Return the [x, y] coordinate for the center point of the cell that contains the specified text.  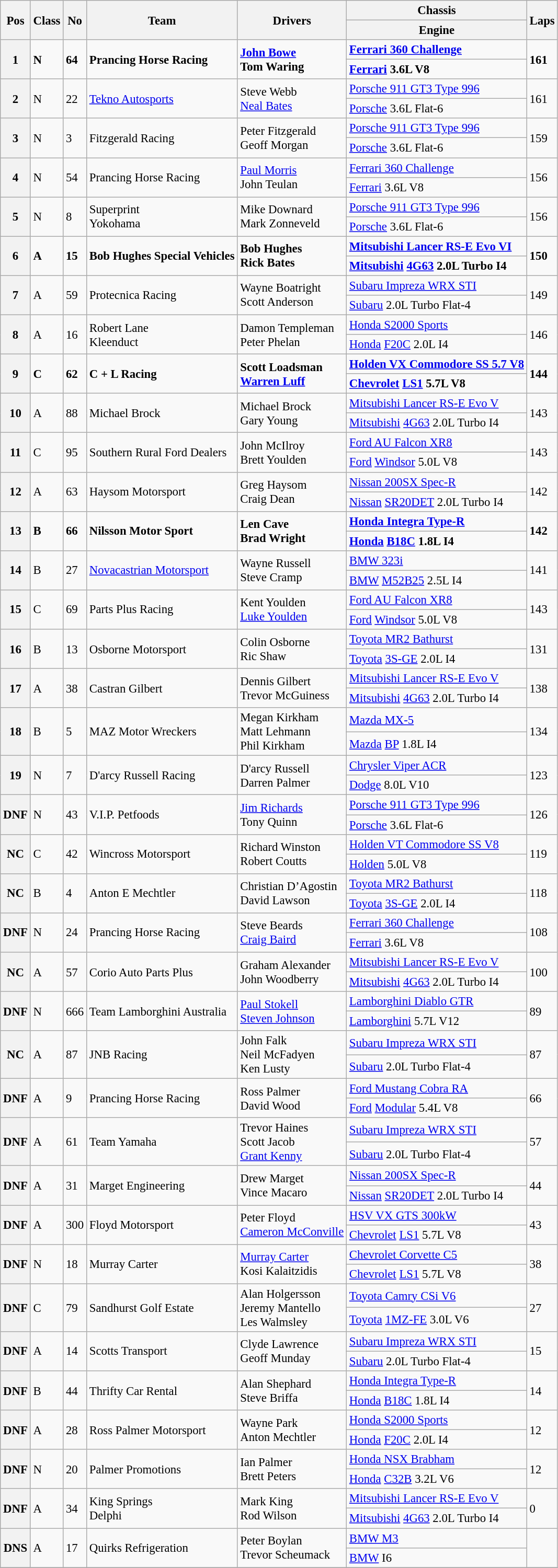
Peter Boylan Trevor Scheumack [292, 1548]
Drivers [292, 20]
Nilsson Motor Sport [162, 531]
Chrysler Viper ACR [437, 766]
SuperprintYokohama [162, 216]
Engine [437, 30]
Castran Gilbert [162, 688]
20 [75, 1469]
146 [542, 335]
131 [542, 649]
24 [75, 932]
159 [542, 138]
Scotts Transport [162, 1352]
Quirks Refrigeration [162, 1548]
11 [16, 453]
149 [542, 295]
Honda NSX Brabham [437, 1459]
1 [16, 60]
Southern Rural Ford Dealers [162, 453]
0 [542, 1508]
150 [542, 256]
MAZ Motor Wreckers [162, 732]
Holden 5.0L V8 [437, 864]
10 [16, 413]
31 [75, 1185]
Sandhurst Golf Estate [162, 1308]
Peter Floyd Cameron McConville [292, 1225]
Anton E Mechtler [162, 893]
John Falk Neil McFadyen Ken Lusty [292, 1055]
134 [542, 732]
Alan Holgersson Jeremy Mantello Les Walmsley [292, 1308]
DNS [16, 1548]
Toyota Camry CSi V6 [437, 1296]
Fitzgerald Racing [162, 138]
22 [75, 98]
69 [75, 609]
Holden VX Commodore SS 5.7 V8 [437, 364]
John McIlroy Brett Youlden [292, 453]
123 [542, 776]
Robert LaneKleenduct [162, 335]
Greg Haysom Craig Dean [292, 491]
89 [542, 1011]
BMW M52B25 2.5L I4 [437, 580]
Mitsubishi Lancer RS-E Evo VI [437, 246]
Holden VT Commodore SS V8 [437, 844]
Pos [16, 20]
Scott Loadsman Warren Luff [292, 374]
Mike Downard Mark Zonneveld [292, 216]
138 [542, 688]
Paul Stokell Steven Johnson [292, 1011]
Chassis [437, 10]
Bob Hughes Special Vehicles [162, 256]
Jim Richards Tony Quinn [292, 814]
Mazda MX-5 [437, 720]
Murray Carter Kosi Kalaitzidis [292, 1264]
Christian D’Agostin David Lawson [292, 893]
62 [75, 374]
Corio Auto Parts Plus [162, 972]
141 [542, 571]
28 [75, 1430]
300 [75, 1225]
144 [542, 374]
Ian Palmer Brett Peters [292, 1469]
BMW I6 [437, 1558]
6 [16, 256]
118 [542, 893]
Palmer Promotions [162, 1469]
64 [75, 60]
Team [162, 20]
C + L Racing [162, 374]
Haysom Motorsport [162, 491]
Thrifty Car Rental [162, 1390]
Wayne Park Anton Mechtler [292, 1430]
54 [75, 178]
Lamborghini Diablo GTR [437, 1001]
Toyota 1MZ-FE 3.0L V6 [437, 1320]
Ford Mustang Cobra RA [437, 1089]
BMW 323i [437, 561]
Michael Brock Gary Young [292, 413]
Protecnica Racing [162, 295]
126 [542, 814]
34 [75, 1508]
D'arcy Russell Darren Palmer [292, 776]
Wayne Boatright Scott Anderson [292, 295]
Ross Palmer David Wood [292, 1099]
Steve Webb Neal Bates [292, 98]
King SpringsDelphi [162, 1508]
Wayne Russell Steve Cramp [292, 571]
88 [75, 413]
61 [75, 1142]
HSV VX GTS 300kW [437, 1215]
79 [75, 1308]
Wincross Motorsport [162, 854]
Damon Templeman Peter Phelan [292, 335]
Len Cave Brad Wright [292, 531]
Marget Engineering [162, 1185]
Colin Osborne Ric Shaw [292, 649]
Graham Alexander John Woodberry [292, 972]
Floyd Motorsport [162, 1225]
Megan Kirkham Matt Lehmann Phil Kirkham [292, 732]
Kent Youlden Luke Youlden [292, 609]
119 [542, 854]
Richard Winston Robert Coutts [292, 854]
Dennis Gilbert Trevor McGuiness [292, 688]
59 [75, 295]
No [75, 20]
Chevrolet Corvette C5 [437, 1254]
Steve Beards Craig Baird [292, 932]
Laps [542, 20]
Honda C32B 3.2L V6 [437, 1479]
Mazda BP 1.8L I4 [437, 744]
D'arcy Russell Racing [162, 776]
Novacastrian Motorsport [162, 571]
100 [542, 972]
63 [75, 491]
Class [47, 20]
V.I.P. Petfoods [162, 814]
666 [75, 1011]
Osborne Motorsport [162, 649]
Tekno Autosports [162, 98]
Paul Morris John Teulan [292, 178]
Drew Marget Vince Macaro [292, 1185]
Peter Fitzgerald Geoff Morgan [292, 138]
19 [16, 776]
Ross Palmer Motorsport [162, 1430]
Mark King Rod Wilson [292, 1508]
Ford Modular 5.4L V8 [437, 1108]
Trevor Haines Scott Jacob Grant Kenny [292, 1142]
Murray Carter [162, 1264]
Team Lamborghini Australia [162, 1011]
95 [75, 453]
Michael Brock [162, 413]
John Bowe Tom Waring [292, 60]
Parts Plus Racing [162, 609]
Bob Hughes Rick Bates [292, 256]
42 [75, 854]
108 [542, 932]
Lamborghini 5.7L V12 [437, 1021]
Dodge 8.0L V10 [437, 786]
BMW M3 [437, 1538]
2 [16, 98]
JNB Racing [162, 1055]
Clyde Lawrence Geoff Munday [292, 1352]
Team Yamaha [162, 1142]
Alan Shephard Steve Briffa [292, 1390]
